Locate the cell with the specified text and output its (x, y) center coordinate. 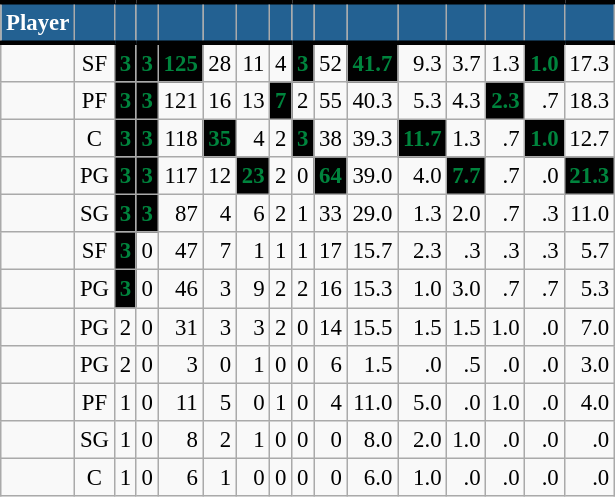
11.7 (422, 139)
18.3 (589, 101)
121 (180, 101)
29.0 (372, 214)
41.7 (372, 62)
5 (220, 402)
64 (330, 176)
117 (180, 176)
55 (330, 101)
47 (180, 251)
4.3 (466, 101)
14 (330, 327)
125 (180, 62)
38 (330, 139)
3.7 (466, 62)
17 (330, 251)
7.0 (589, 327)
15.5 (372, 327)
12.7 (589, 139)
15.3 (372, 289)
5.7 (589, 251)
52 (330, 62)
.5 (466, 364)
31 (180, 327)
39.3 (372, 139)
46 (180, 289)
21.3 (589, 176)
9.3 (422, 62)
33 (330, 214)
7.7 (466, 176)
118 (180, 139)
6.0 (372, 477)
8.0 (372, 439)
40.3 (372, 101)
17.3 (589, 62)
9 (252, 289)
8 (180, 439)
Player (38, 22)
15.7 (372, 251)
23 (252, 176)
12 (220, 176)
5.0 (422, 402)
28 (220, 62)
13 (252, 101)
87 (180, 214)
39.0 (372, 176)
35 (220, 139)
